Return the (X, Y) coordinate for the center point of the cell that contains the specified text.  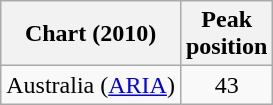
Australia (ARIA) (91, 85)
Chart (2010) (91, 34)
43 (226, 85)
Peakposition (226, 34)
